Search for the cell housing the specified text and yield its (x, y) center coordinate. 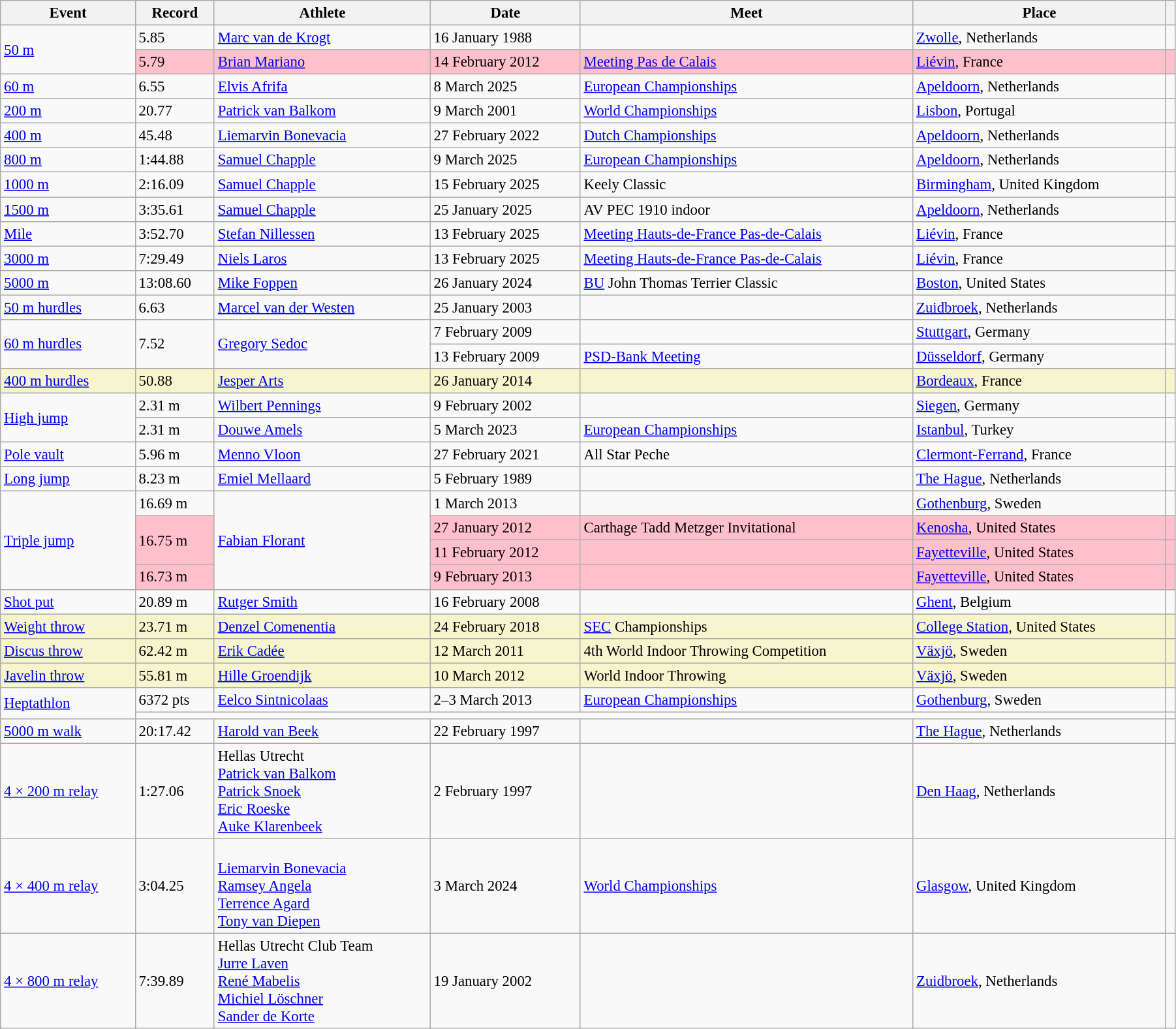
Marc van de Krogt (322, 38)
High jump (68, 418)
Brian Mariano (322, 62)
Menno Vloon (322, 455)
3:52.70 (175, 234)
13 February 2009 (505, 356)
Athlete (322, 13)
SEC Championships (747, 626)
800 m (68, 160)
27 February 2021 (505, 455)
Keely Classic (747, 185)
45.48 (175, 136)
Mike Foppen (322, 283)
400 m (68, 136)
15 February 2025 (505, 185)
Discus throw (68, 651)
5 March 2023 (505, 430)
6372 pts (175, 700)
4 × 800 m relay (68, 981)
5.85 (175, 38)
3 March 2024 (505, 886)
1 March 2013 (505, 504)
10 March 2012 (505, 675)
23.71 m (175, 626)
Istanbul, Turkey (1040, 430)
Harold van Beek (322, 731)
24 February 2018 (505, 626)
50 m (68, 50)
3:04.25 (175, 886)
4th World Indoor Throwing Competition (747, 651)
5 February 1989 (505, 479)
25 January 2003 (505, 307)
Triple jump (68, 540)
AV PEC 1910 indoor (747, 209)
Erik Cadée (322, 651)
7 February 2009 (505, 332)
Douwe Amels (322, 430)
6.55 (175, 87)
60 m (68, 87)
20.77 (175, 111)
1:27.06 (175, 791)
Liemarvin BonevaciaRamsey AngelaTerrence AgardTony van Diepen (322, 886)
12 March 2011 (505, 651)
5.79 (175, 62)
62.42 m (175, 651)
Wilbert Pennings (322, 405)
Birmingham, United Kingdom (1040, 185)
All Star Peche (747, 455)
14 February 2012 (505, 62)
9 February 2002 (505, 405)
Boston, United States (1040, 283)
16.73 m (175, 577)
Jesper Arts (322, 381)
13:08.60 (175, 283)
Fabian Florant (322, 540)
400 m hurdles (68, 381)
16 February 2008 (505, 602)
Mile (68, 234)
Stuttgart, Germany (1040, 332)
Rutger Smith (322, 602)
Hellas Utrecht Club TeamJurre LavenRené MabelisMichiel LöschnerSander de Korte (322, 981)
Ghent, Belgium (1040, 602)
College Station, United States (1040, 626)
200 m (68, 111)
7:39.89 (175, 981)
Düsseldorf, Germany (1040, 356)
Zwolle, Netherlands (1040, 38)
Lisbon, Portugal (1040, 111)
20.89 m (175, 602)
Event (68, 13)
8 March 2025 (505, 87)
Stefan Nillessen (322, 234)
2 February 1997 (505, 791)
BU John Thomas Terrier Classic (747, 283)
22 February 1997 (505, 731)
Meet (747, 13)
16 January 1988 (505, 38)
4 × 400 m relay (68, 886)
Heptathlon (68, 703)
Elvis Afrifa (322, 87)
Date (505, 13)
26 January 2014 (505, 381)
16.75 m (175, 540)
Meeting Pas de Calais (747, 62)
Patrick van Balkom (322, 111)
55.81 m (175, 675)
20:17.42 (175, 731)
Glasgow, United Kingdom (1040, 886)
Denzel Comenentia (322, 626)
4 × 200 m relay (68, 791)
3:35.61 (175, 209)
5.96 m (175, 455)
27 February 2022 (505, 136)
11 February 2012 (505, 553)
Hille Groendijk (322, 675)
3000 m (68, 258)
9 March 2001 (505, 111)
Liemarvin Bonevacia (322, 136)
2–3 March 2013 (505, 700)
6.63 (175, 307)
16.69 m (175, 504)
Carthage Tadd Metzger Invitational (747, 528)
Bordeaux, France (1040, 381)
Niels Laros (322, 258)
5000 m walk (68, 731)
Long jump (68, 479)
World Indoor Throwing (747, 675)
26 January 2024 (505, 283)
8.23 m (175, 479)
Dutch Championships (747, 136)
1500 m (68, 209)
Gregory Sedoc (322, 345)
Kenosha, United States (1040, 528)
27 January 2012 (505, 528)
PSD-Bank Meeting (747, 356)
19 January 2002 (505, 981)
Siegen, Germany (1040, 405)
9 February 2013 (505, 577)
Pole vault (68, 455)
Shot put (68, 602)
7:29.49 (175, 258)
2:16.09 (175, 185)
Eelco Sintnicolaas (322, 700)
50.88 (175, 381)
9 March 2025 (505, 160)
7.52 (175, 345)
Clermont-Ferrand, France (1040, 455)
1000 m (68, 185)
5000 m (68, 283)
Weight throw (68, 626)
Den Haag, Netherlands (1040, 791)
25 January 2025 (505, 209)
Emiel Mellaard (322, 479)
Record (175, 13)
Place (1040, 13)
1:44.88 (175, 160)
Javelin throw (68, 675)
Marcel van der Westen (322, 307)
Hellas UtrechtPatrick van BalkomPatrick SnoekEric RoeskeAuke Klarenbeek (322, 791)
50 m hurdles (68, 307)
60 m hurdles (68, 345)
